Search for the cell housing the specified text and yield its (X, Y) center coordinate. 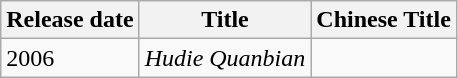
Chinese Title (384, 20)
2006 (70, 58)
Hudie Quanbian (225, 58)
Release date (70, 20)
Title (225, 20)
